Return [X, Y] of the center of cell containing provided text 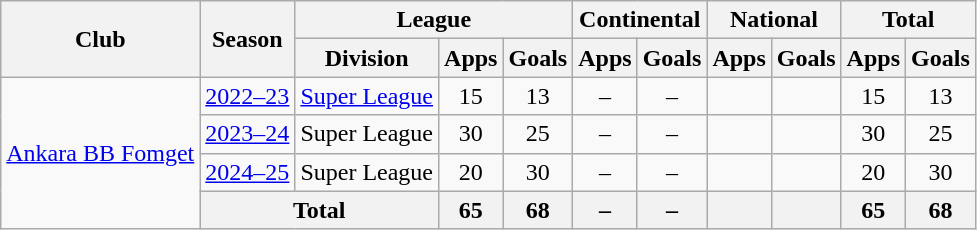
League [434, 20]
National [774, 20]
Continental [640, 20]
Division [367, 58]
Ankara BB Fomget [100, 153]
2024–25 [248, 172]
Season [248, 39]
2022–23 [248, 96]
2023–24 [248, 134]
Club [100, 39]
